Return the [x, y] coordinate for the center point of the cell that contains the specified text.  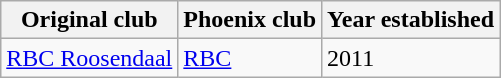
RBC Roosendaal [90, 58]
Phoenix club [250, 20]
2011 [411, 58]
Year established [411, 20]
Original club [90, 20]
RBC [250, 58]
